Find where the given text appears and provide that cell's center as [X, Y] coordinate. 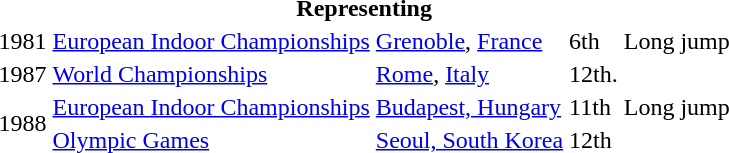
12th. [594, 74]
6th [594, 41]
Rome, Italy [469, 74]
11th [594, 107]
Grenoble, France [469, 41]
Budapest, Hungary [469, 107]
World Championships [211, 74]
